From the cell containing the given text, extract its center point as (X, Y) coordinate. 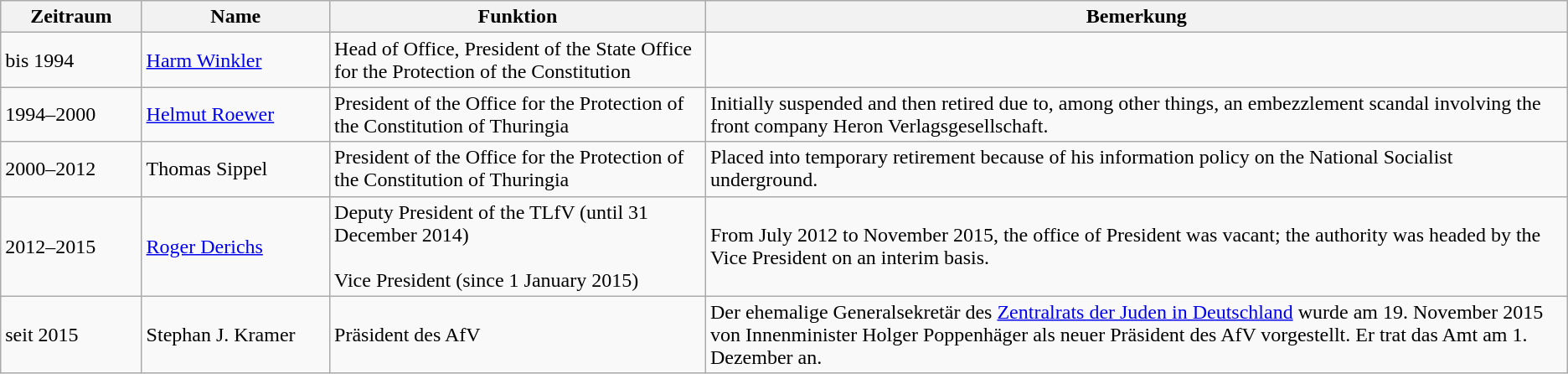
Bemerkung (1136, 17)
2012–2015 (71, 247)
From July 2012 to November 2015, the office of President was vacant; the authority was headed by the Vice President on an interim basis. (1136, 247)
Initially suspended and then retired due to, among other things, an embezzlement scandal involving the front company Heron Verlagsgesellschaft. (1136, 114)
1994–2000 (71, 114)
Präsident des AfV (518, 335)
seit 2015 (71, 335)
Deputy President of the TLfV (until 31 December 2014)Vice President (since 1 January 2015) (518, 247)
Head of Office, President of the State Office for the Protection of the Constitution (518, 60)
Placed into temporary retirement because of his information policy on the National Socialist underground. (1136, 169)
Roger Derichs (235, 247)
Thomas Sippel (235, 169)
Name (235, 17)
Helmut Roewer (235, 114)
bis 1994 (71, 60)
Funktion (518, 17)
Stephan J. Kramer (235, 335)
Zeitraum (71, 17)
2000–2012 (71, 169)
Harm Winkler (235, 60)
